Output the (x, y) coordinate of the center of the cell containing the given text.  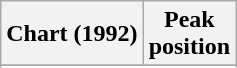
Peakposition (189, 34)
Chart (1992) (72, 34)
